Return the [X, Y] coordinate for the center point of the cell that contains the specified text.  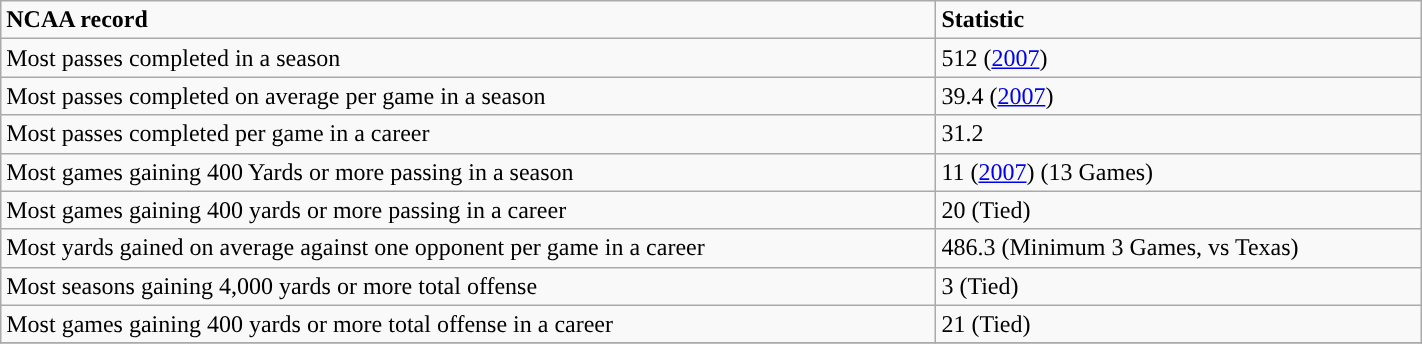
Most passes completed in a season [468, 58]
20 (Tied) [1178, 210]
Most games gaining 400 yards or more total offense in a career [468, 324]
486.3 (Minimum 3 Games, vs Texas) [1178, 248]
31.2 [1178, 134]
Most seasons gaining 4,000 yards or more total offense [468, 286]
Most passes completed on average per game in a season [468, 96]
Statistic [1178, 20]
21 (Tied) [1178, 324]
Most games gaining 400 Yards or more passing in a season [468, 172]
3 (Tied) [1178, 286]
Most passes completed per game in a career [468, 134]
512 (2007) [1178, 58]
Most games gaining 400 yards or more passing in a career [468, 210]
NCAA record [468, 20]
Most yards gained on average against one opponent per game in a career [468, 248]
39.4 (2007) [1178, 96]
11 (2007) (13 Games) [1178, 172]
